Scan for the cell matching the given text and deliver its [x, y] coordinate at center. 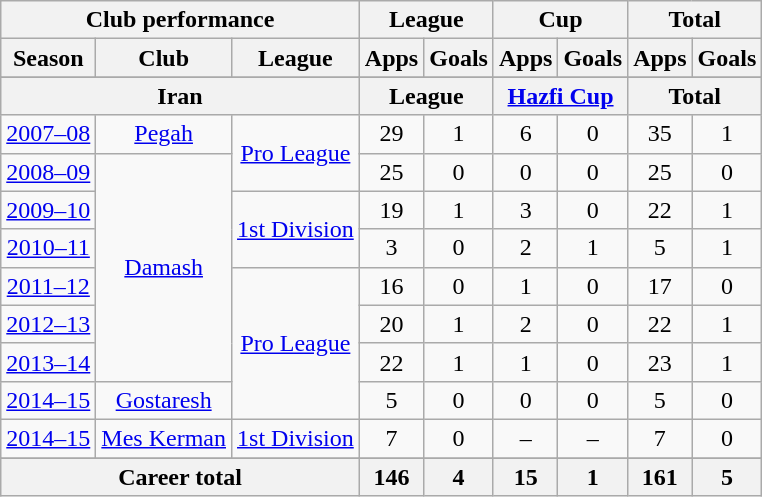
Damash [164, 267]
15 [525, 477]
35 [660, 134]
Career total [180, 477]
Club [164, 58]
Gostaresh [164, 400]
16 [391, 286]
19 [391, 210]
29 [391, 134]
Iran [180, 96]
2007–08 [48, 134]
Club performance [180, 20]
17 [660, 286]
Hazfi Cup [560, 96]
2009–10 [48, 210]
23 [660, 362]
Cup [560, 20]
2012–13 [48, 324]
Mes Kerman [164, 438]
2013–14 [48, 362]
4 [459, 477]
Pegah [164, 134]
Season [48, 58]
2011–12 [48, 286]
2010–11 [48, 248]
146 [391, 477]
6 [525, 134]
2008–09 [48, 172]
20 [391, 324]
161 [660, 477]
